Return the [X, Y] coordinate for the center point of the cell that contains the specified text.  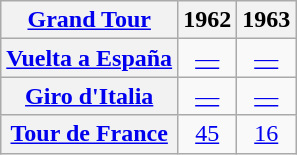
16 [266, 134]
Vuelta a España [90, 58]
45 [208, 134]
1962 [208, 20]
Tour de France [90, 134]
1963 [266, 20]
Giro d'Italia [90, 96]
Grand Tour [90, 20]
